Search for the cell housing the specified text and yield its [X, Y] center coordinate. 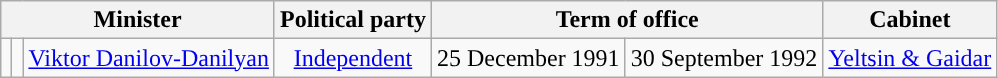
Political party [352, 20]
25 December 1991 [528, 58]
Term of office [626, 20]
Viktor Danilov-Danilyan [149, 58]
Minister [138, 20]
30 September 1992 [724, 58]
Yeltsin & Gaidar [910, 58]
Cabinet [910, 20]
Independent [352, 58]
